Detect which cell encompasses the target text, then output its [X, Y] center coordinate. 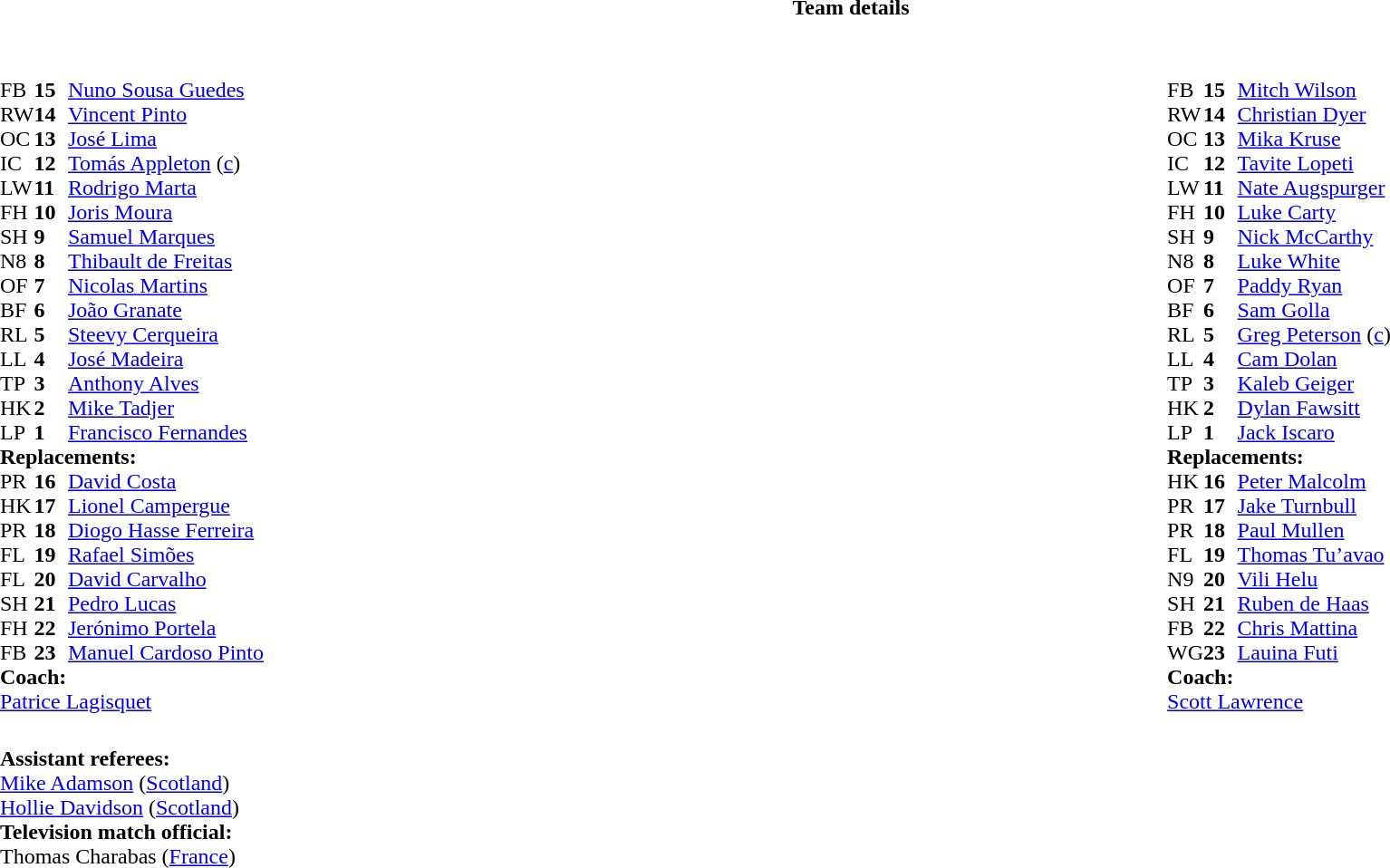
Nicolas Martins [166, 286]
Patrice Lagisquet [132, 701]
Lionel Campergue [166, 506]
Rodrigo Marta [166, 188]
Coach: [132, 678]
Tomás Appleton (c) [166, 163]
José Lima [166, 140]
Manuel Cardoso Pinto [166, 652]
Pedro Lucas [166, 603]
Mike Tadjer [166, 408]
Joris Moura [166, 212]
José Madeira [166, 359]
WG [1185, 652]
João Granate [166, 310]
Rafael Simões [166, 555]
Jerónimo Portela [166, 629]
N9 [1185, 580]
Replacements: [132, 457]
David Costa [166, 482]
Samuel Marques [166, 237]
Thibault de Freitas [166, 261]
Diogo Hasse Ferreira [166, 531]
Nuno Sousa Guedes [166, 91]
Vincent Pinto [166, 114]
Anthony Alves [166, 384]
Francisco Fernandes [166, 433]
David Carvalho [166, 580]
Steevy Cerqueira [166, 335]
